Extract the (X, Y) coordinate from the center of the cell holding the provided text.  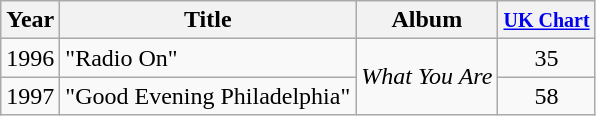
"Good Evening Philadelphia" (208, 96)
Year (30, 20)
Album (427, 20)
58 (546, 96)
1997 (30, 96)
Title (208, 20)
1996 (30, 58)
35 (546, 58)
UK Chart (546, 20)
What You Are (427, 77)
"Radio On" (208, 58)
